For the text-containing cell, return its midpoint in (x, y) coordinate format. 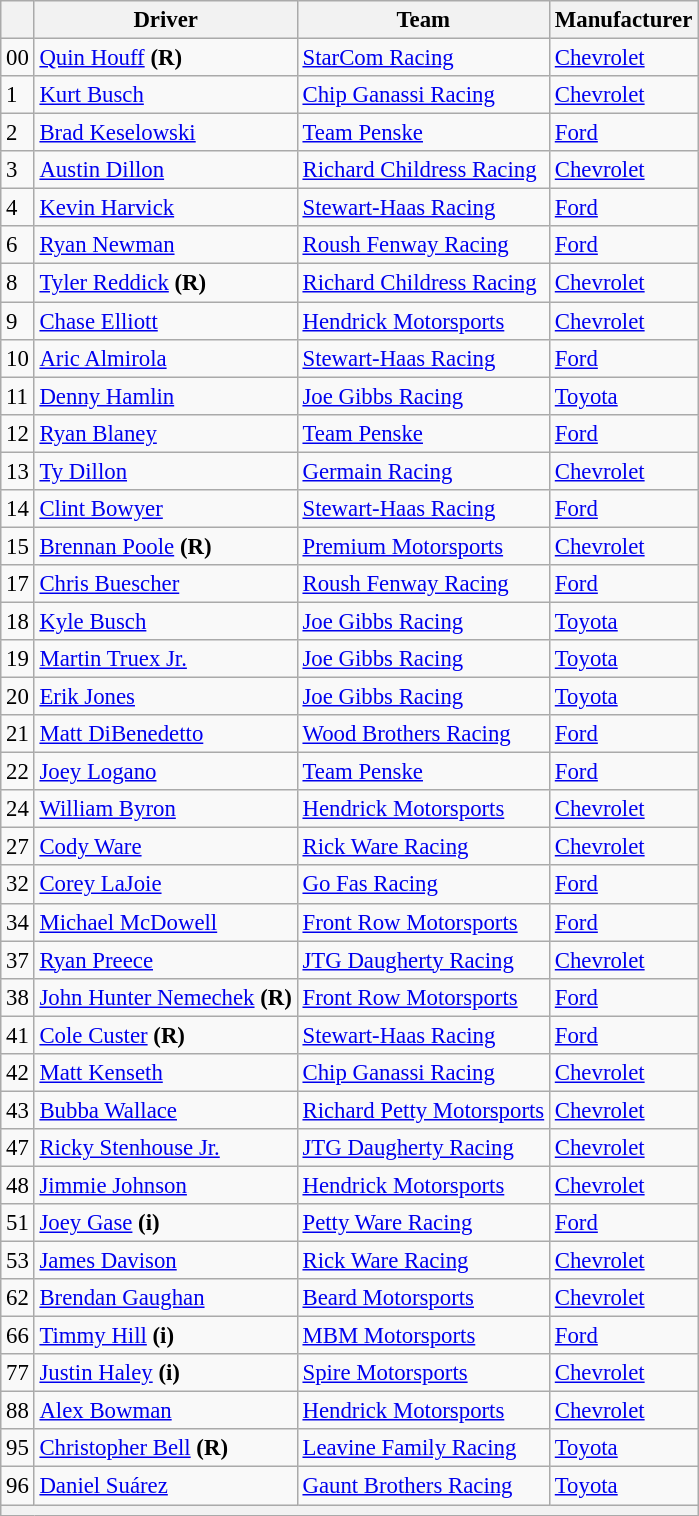
Chris Buescher (166, 584)
Martin Truex Jr. (166, 659)
8 (18, 283)
Ryan Blaney (166, 433)
Manufacturer (623, 20)
Wood Brothers Racing (423, 734)
Austin Dillon (166, 170)
Corey LaJoie (166, 885)
95 (18, 1449)
Ryan Preece (166, 960)
51 (18, 1223)
Spire Motorsports (423, 1373)
Ryan Newman (166, 245)
Justin Haley (i) (166, 1373)
Erik Jones (166, 697)
48 (18, 1185)
Brennan Poole (R) (166, 546)
MBM Motorsports (423, 1336)
66 (18, 1336)
38 (18, 997)
27 (18, 847)
41 (18, 1035)
Jimmie Johnson (166, 1185)
15 (18, 546)
Joey Logano (166, 772)
Kyle Busch (166, 621)
3 (18, 170)
Richard Petty Motorsports (423, 1110)
Bubba Wallace (166, 1110)
Brendan Gaughan (166, 1298)
Kevin Harvick (166, 208)
18 (18, 621)
19 (18, 659)
10 (18, 358)
Chase Elliott (166, 321)
John Hunter Nemechek (R) (166, 997)
4 (18, 208)
Cody Ware (166, 847)
Matt Kenseth (166, 1073)
Ty Dillon (166, 471)
14 (18, 509)
Clint Bowyer (166, 509)
88 (18, 1411)
Denny Hamlin (166, 396)
34 (18, 922)
Quin Houff (R) (166, 58)
2 (18, 133)
22 (18, 772)
43 (18, 1110)
James Davison (166, 1261)
Premium Motorsports (423, 546)
11 (18, 396)
6 (18, 245)
Petty Ware Racing (423, 1223)
77 (18, 1373)
Alex Bowman (166, 1411)
Brad Keselowski (166, 133)
Go Fas Racing (423, 885)
17 (18, 584)
Leavine Family Racing (423, 1449)
Christopher Bell (R) (166, 1449)
Aric Almirola (166, 358)
Gaunt Brothers Racing (423, 1486)
20 (18, 697)
9 (18, 321)
96 (18, 1486)
William Byron (166, 809)
13 (18, 471)
Driver (166, 20)
42 (18, 1073)
Michael McDowell (166, 922)
Daniel Suárez (166, 1486)
00 (18, 58)
Beard Motorsports (423, 1298)
21 (18, 734)
Joey Gase (i) (166, 1223)
Cole Custer (R) (166, 1035)
Kurt Busch (166, 95)
StarCom Racing (423, 58)
32 (18, 885)
Ricky Stenhouse Jr. (166, 1148)
47 (18, 1148)
1 (18, 95)
Timmy Hill (i) (166, 1336)
Matt DiBenedetto (166, 734)
12 (18, 433)
37 (18, 960)
Team (423, 20)
53 (18, 1261)
Tyler Reddick (R) (166, 283)
62 (18, 1298)
24 (18, 809)
Germain Racing (423, 471)
